Scan for the cell matching the given text and deliver its (x, y) coordinate at center. 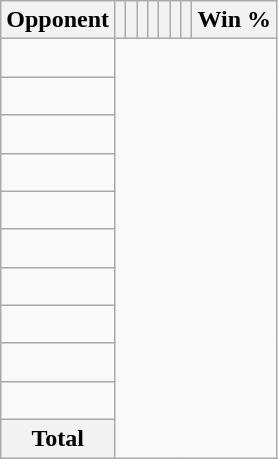
Win % (234, 20)
Total (58, 438)
Opponent (58, 20)
